Extract the [x, y] coordinate from the center of the cell holding the provided text.  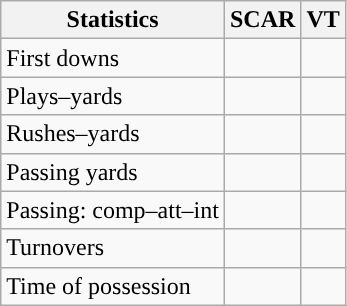
Time of possession [113, 286]
Passing: comp–att–int [113, 210]
Turnovers [113, 248]
VT [323, 20]
SCAR [262, 20]
Rushes–yards [113, 134]
Plays–yards [113, 96]
Statistics [113, 20]
Passing yards [113, 172]
First downs [113, 58]
